Return the (x, y) coordinate for the center point of the cell that contains the specified text.  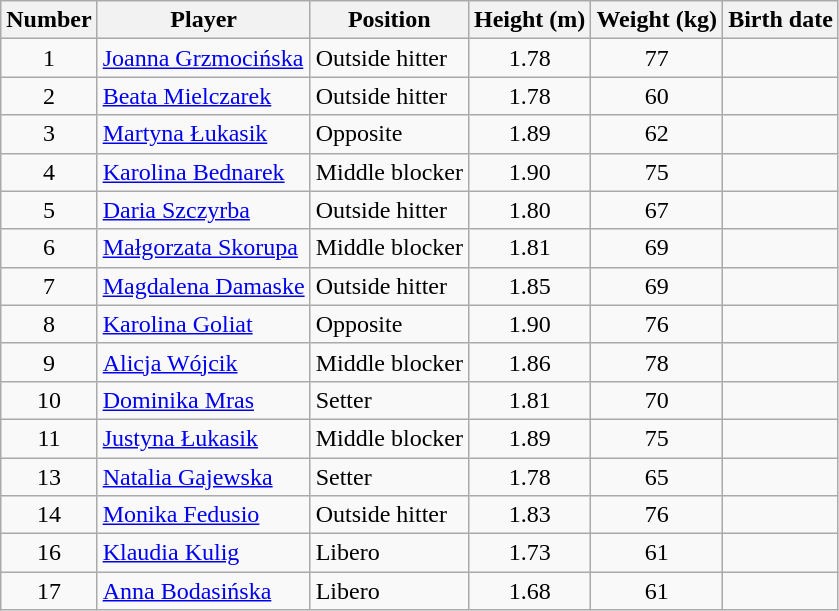
10 (49, 400)
Weight (kg) (657, 20)
Anna Bodasińska (204, 591)
Dominika Mras (204, 400)
1.85 (529, 286)
2 (49, 96)
Magdalena Damaske (204, 286)
Monika Fedusio (204, 515)
1.86 (529, 362)
1.83 (529, 515)
5 (49, 210)
Daria Szczyrba (204, 210)
Karolina Goliat (204, 324)
16 (49, 553)
14 (49, 515)
Height (m) (529, 20)
Natalia Gajewska (204, 477)
Position (389, 20)
67 (657, 210)
7 (49, 286)
70 (657, 400)
Martyna Łukasik (204, 134)
3 (49, 134)
6 (49, 248)
62 (657, 134)
1 (49, 58)
1.80 (529, 210)
13 (49, 477)
17 (49, 591)
Joanna Grzmocińska (204, 58)
Justyna Łukasik (204, 438)
60 (657, 96)
77 (657, 58)
4 (49, 172)
Alicja Wójcik (204, 362)
65 (657, 477)
78 (657, 362)
Number (49, 20)
1.73 (529, 553)
Beata Mielczarek (204, 96)
8 (49, 324)
Birth date (781, 20)
9 (49, 362)
11 (49, 438)
Klaudia Kulig (204, 553)
Karolina Bednarek (204, 172)
Player (204, 20)
1.68 (529, 591)
Małgorzata Skorupa (204, 248)
